Find where the given text appears and provide that cell's center as [X, Y] coordinate. 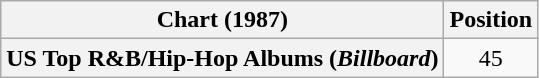
Chart (1987) [222, 20]
45 [491, 58]
Position [491, 20]
US Top R&B/Hip-Hop Albums (Billboard) [222, 58]
